Return (x, y) of the center of cell containing provided text 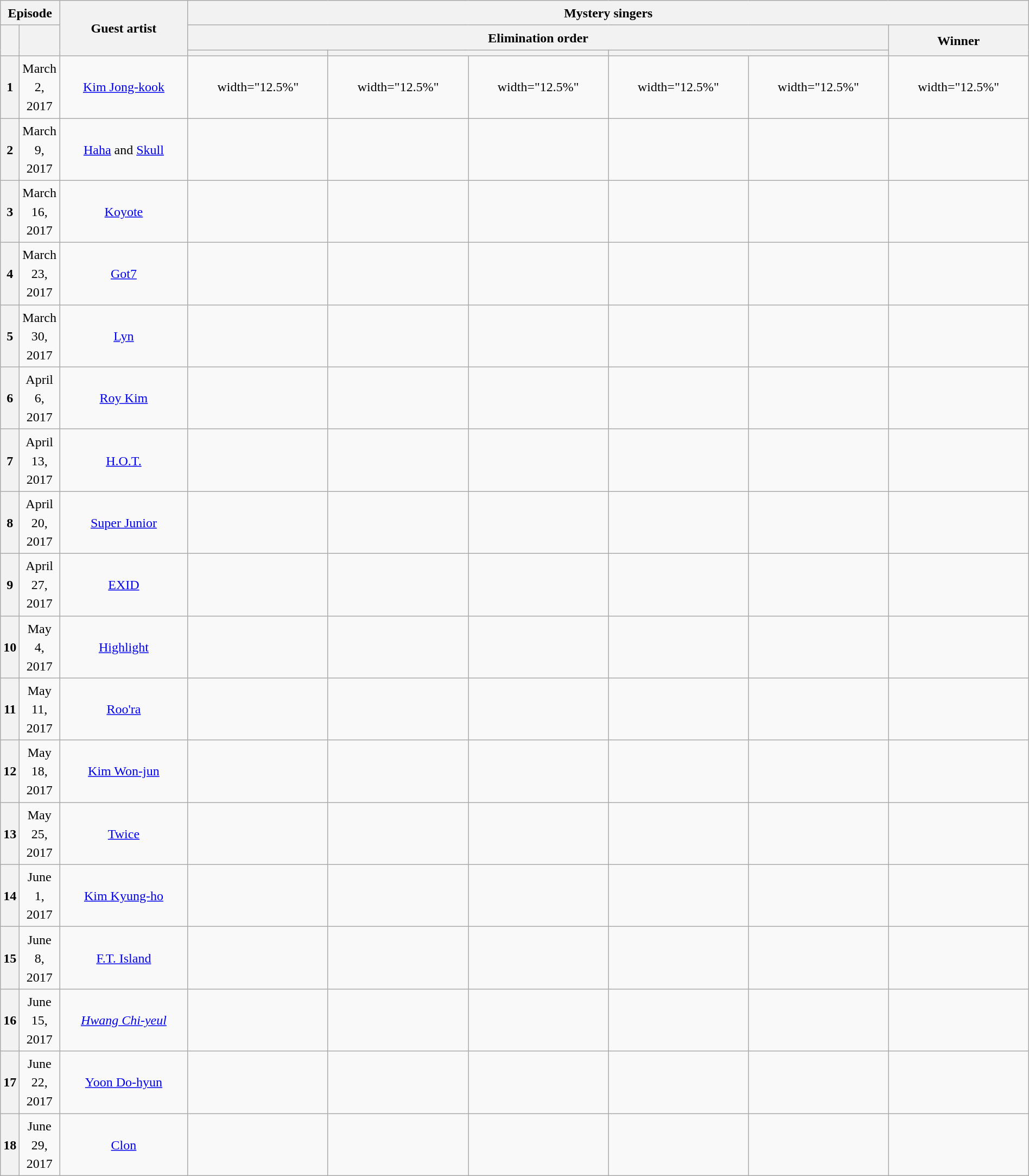
April 6, 2017 (40, 399)
March 23, 2017 (40, 274)
Kim Jong-kook (124, 87)
4 (10, 274)
March 9, 2017 (40, 150)
EXID (124, 584)
Mystery singers (608, 13)
6 (10, 399)
13 (10, 834)
Guest artist (124, 28)
9 (10, 584)
17 (10, 1083)
Lyn (124, 336)
May 25, 2017 (40, 834)
Haha and Skull (124, 150)
8 (10, 522)
15 (10, 958)
March 30, 2017 (40, 336)
18 (10, 1145)
June 15, 2017 (40, 1020)
Twice (124, 834)
16 (10, 1020)
3 (10, 212)
12 (10, 771)
June 1, 2017 (40, 896)
Hwang Chi-yeul (124, 1020)
April 27, 2017 (40, 584)
March 2, 2017 (40, 87)
May 4, 2017 (40, 647)
Roy Kim (124, 399)
10 (10, 647)
June 22, 2017 (40, 1083)
2 (10, 150)
14 (10, 896)
5 (10, 336)
Kim Kyung-ho (124, 896)
March 16, 2017 (40, 212)
Elimination order (538, 37)
1 (10, 87)
Roo'ra (124, 709)
April 13, 2017 (40, 460)
Koyote (124, 212)
June 8, 2017 (40, 958)
H.O.T. (124, 460)
June 29, 2017 (40, 1145)
11 (10, 709)
May 11, 2017 (40, 709)
Yoon Do-hyun (124, 1083)
F.T. Island (124, 958)
Clon (124, 1145)
Highlight (124, 647)
Super Junior (124, 522)
Winner (958, 40)
Got7 (124, 274)
May 18, 2017 (40, 771)
7 (10, 460)
Kim Won-jun (124, 771)
April 20, 2017 (40, 522)
Episode (30, 13)
